Capture the cell that displays the provided text and extract its (X, Y) central coordinate. 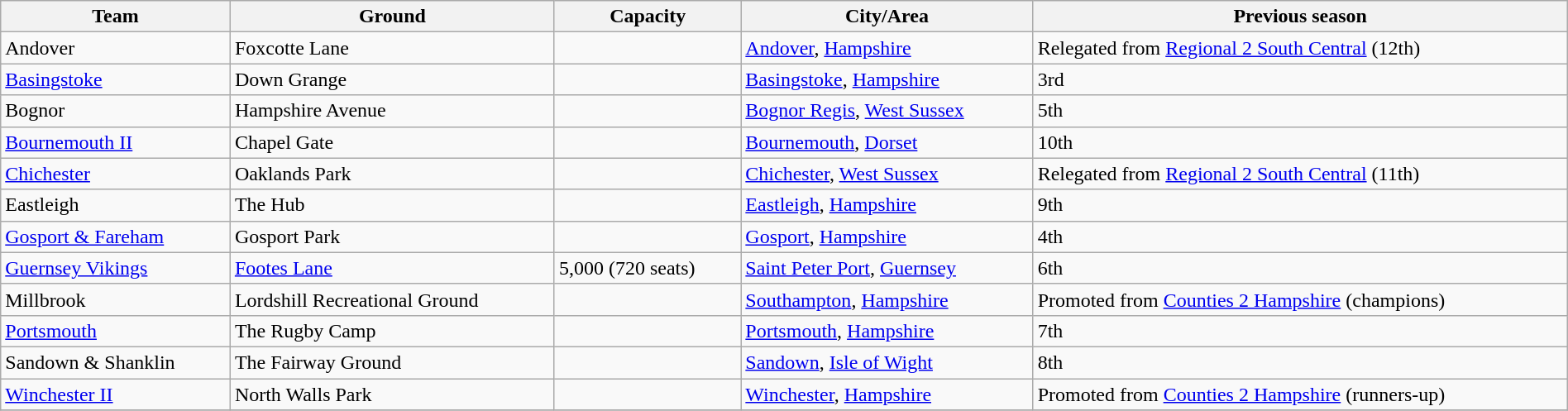
10th (1300, 142)
Gosport & Fareham (116, 237)
The Hub (392, 205)
Sandown, Isle of Wight (887, 362)
Chichester, West Sussex (887, 174)
Andover, Hampshire (887, 48)
Eastleigh, Hampshire (887, 205)
Andover (116, 48)
3rd (1300, 79)
Hampshire Avenue (392, 111)
Foxcotte Lane (392, 48)
Capacity (647, 17)
City/Area (887, 17)
North Walls Park (392, 394)
8th (1300, 362)
Previous season (1300, 17)
Bognor (116, 111)
Promoted from Counties 2 Hampshire (runners-up) (1300, 394)
5th (1300, 111)
Footes Lane (392, 268)
5,000 (720 seats) (647, 268)
Winchester, Hampshire (887, 394)
Oaklands Park (392, 174)
Bognor Regis, West Sussex (887, 111)
The Fairway Ground (392, 362)
Portsmouth, Hampshire (887, 331)
Basingstoke, Hampshire (887, 79)
Guernsey Vikings (116, 268)
Lordshill Recreational Ground (392, 299)
The Rugby Camp (392, 331)
Southampton, Hampshire (887, 299)
Bournemouth II (116, 142)
Relegated from Regional 2 South Central (12th) (1300, 48)
Millbrook (116, 299)
Portsmouth (116, 331)
Saint Peter Port, Guernsey (887, 268)
Gosport, Hampshire (887, 237)
Chichester (116, 174)
Eastleigh (116, 205)
Bournemouth, Dorset (887, 142)
Gosport Park (392, 237)
Winchester II (116, 394)
Chapel Gate (392, 142)
Promoted from Counties 2 Hampshire (champions) (1300, 299)
Basingstoke (116, 79)
Team (116, 17)
Down Grange (392, 79)
Relegated from Regional 2 South Central (11th) (1300, 174)
9th (1300, 205)
Ground (392, 17)
7th (1300, 331)
6th (1300, 268)
4th (1300, 237)
Sandown & Shanklin (116, 362)
